Extract the (x, y) coordinate from the center of the cell holding the provided text.  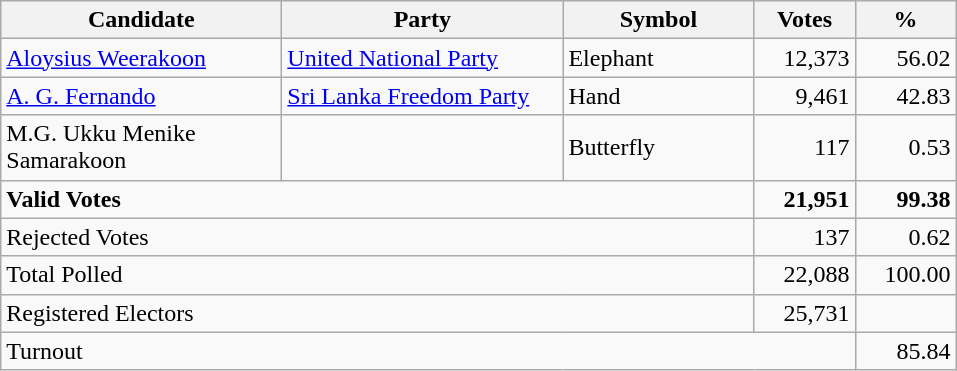
117 (804, 148)
Butterfly (658, 148)
Elephant (658, 58)
0.53 (906, 148)
Candidate (142, 20)
12,373 (804, 58)
137 (804, 237)
Party (422, 20)
Symbol (658, 20)
Aloysius Weerakoon (142, 58)
21,951 (804, 199)
22,088 (804, 275)
0.62 (906, 237)
42.83 (906, 96)
Registered Electors (378, 313)
85.84 (906, 351)
Total Polled (378, 275)
M.G. Ukku Menike Samarakoon (142, 148)
% (906, 20)
Votes (804, 20)
United National Party (422, 58)
A. G. Fernando (142, 96)
Turnout (428, 351)
Rejected Votes (378, 237)
Valid Votes (378, 199)
56.02 (906, 58)
9,461 (804, 96)
Hand (658, 96)
99.38 (906, 199)
Sri Lanka Freedom Party (422, 96)
100.00 (906, 275)
25,731 (804, 313)
